From the cell containing the given text, extract its center point as (X, Y) coordinate. 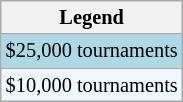
$10,000 tournaments (92, 85)
Legend (92, 17)
$25,000 tournaments (92, 51)
